Capture the cell that displays the provided text and extract its [x, y] central coordinate. 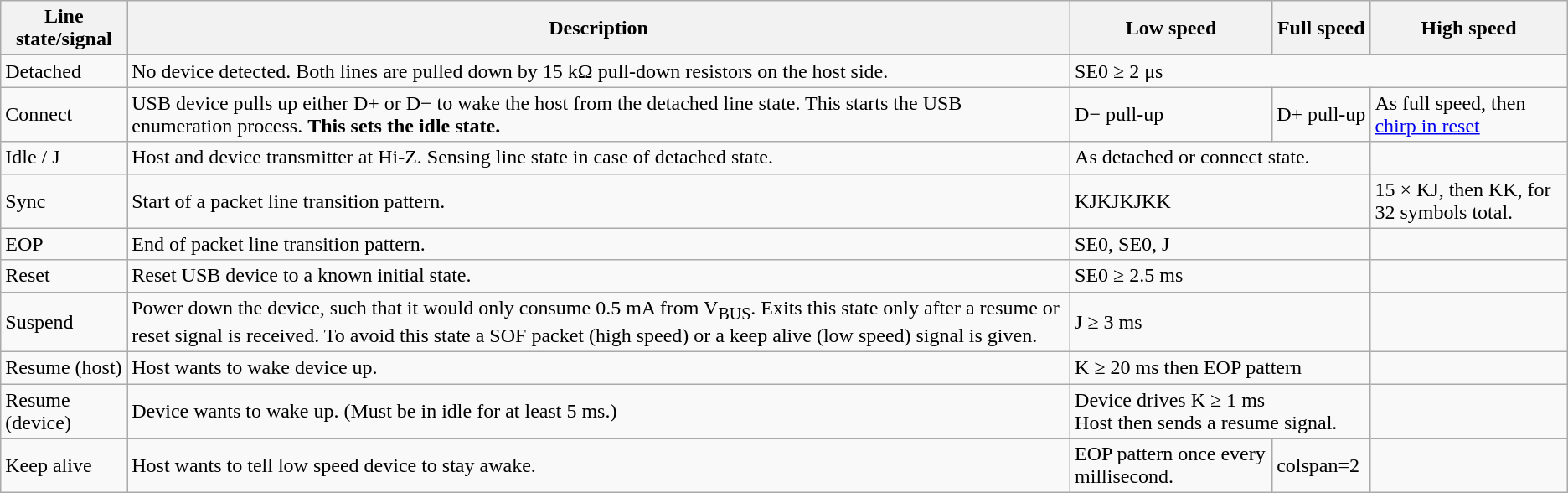
SE0 ≥ 2 μs [1319, 71]
J ≥ 3 ms [1220, 322]
Device wants to wake up. (Must be in idle for at least 5 ms.) [599, 411]
Host wants to wake device up. [599, 368]
Keep alive [64, 466]
Resume (host) [64, 368]
Suspend [64, 322]
K ≥ 20 ms then EOP pattern [1220, 368]
Full speed [1322, 29]
Host and device transmitter at Hi-Z. Sensing line state in case of detached state. [599, 158]
D− pull-up [1171, 114]
Low speed [1171, 29]
Sync [64, 201]
Detached [64, 71]
15 × KJ, then KK, for 32 symbols total. [1469, 201]
EOP pattern once every millisecond. [1171, 466]
SE0 ≥ 2.5 ms [1220, 276]
SE0, SE0, J [1220, 244]
High speed [1469, 29]
Idle / J [64, 158]
Line state/signal [64, 29]
KJKJKJKK [1220, 201]
End of packet line transition pattern. [599, 244]
Start of a packet line transition pattern. [599, 201]
colspan=2 [1322, 466]
As full speed, then chirp in reset [1469, 114]
Description [599, 29]
As detached or connect state. [1220, 158]
USB device pulls up either D+ or D− to wake the host from the detached line state. This starts the USB enumeration process. This sets the idle state. [599, 114]
Host wants to tell low speed device to stay awake. [599, 466]
Resume (device) [64, 411]
No device detected. Both lines are pulled down by 15 kΩ pull-down resistors on the host side. [599, 71]
Device drives K ≥ 1 msHost then sends a resume signal. [1220, 411]
Connect [64, 114]
EOP [64, 244]
Reset USB device to a known initial state. [599, 276]
D+ pull-up [1322, 114]
Reset [64, 276]
